Return the [x, y] coordinate for the center point of the cell that contains the specified text.  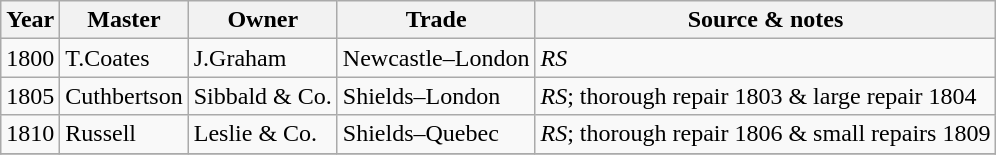
Year [30, 20]
Trade [436, 20]
RS; thorough repair 1803 & large repair 1804 [766, 96]
1805 [30, 96]
Russell [124, 134]
Leslie & Co. [262, 134]
Master [124, 20]
RS [766, 58]
Cuthbertson [124, 96]
Shields–London [436, 96]
RS; thorough repair 1806 & small repairs 1809 [766, 134]
1800 [30, 58]
1810 [30, 134]
J.Graham [262, 58]
Source & notes [766, 20]
Sibbald & Co. [262, 96]
Owner [262, 20]
Shields–Quebec [436, 134]
T.Coates [124, 58]
Newcastle–London [436, 58]
